Pinpoint the cell where the given text exists, returning its [x, y] midpoint coordinate. 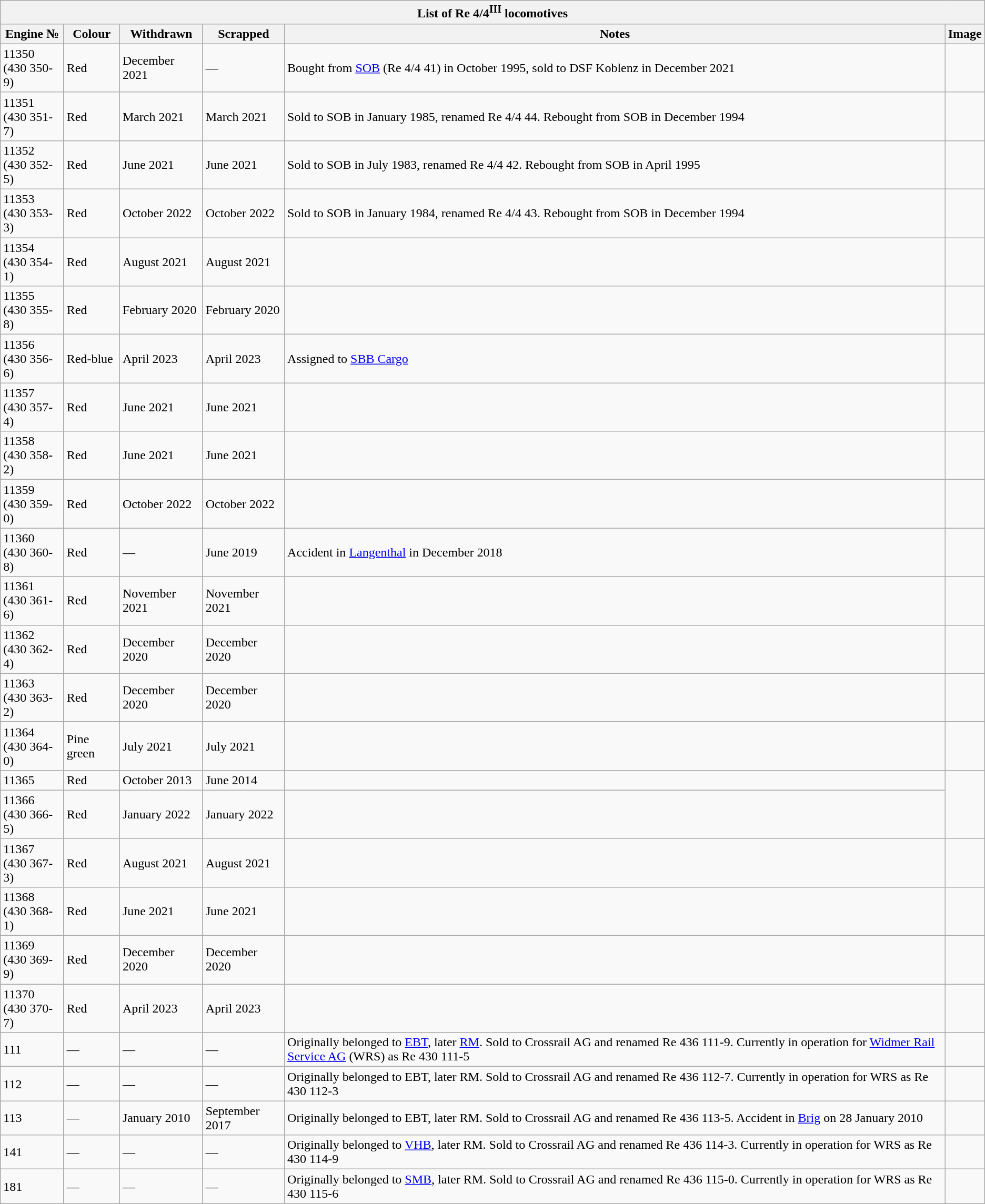
Scrapped [243, 34]
September 2017 [243, 1118]
Assigned to SBB Cargo [615, 359]
11370(430 370-7) [32, 1008]
181 [32, 1187]
11355(430 355-8) [32, 310]
Image [965, 34]
Red-blue [92, 359]
Originally belonged to VHB, later RM. Sold to Crossrail AG and renamed Re 436 114-3. Currently in operation for WRS as Re 430 114-9 [615, 1152]
11361(430 361-6) [32, 601]
Sold to SOB in July 1983, renamed Re 4/4 42. Rebought from SOB in April 1995 [615, 165]
112 [32, 1084]
11357(430 357-4) [32, 407]
141 [32, 1152]
11359(430 359-0) [32, 504]
June 2019 [243, 552]
Colour [92, 34]
Originally belonged to EBT, later RM. Sold to Crossrail AG and renamed Re 436 112-7. Currently in operation for WRS as Re 430 112-3 [615, 1084]
11365 [32, 780]
11351(430 351-7) [32, 116]
Notes [615, 34]
Originally belonged to EBT, later RM. Sold to Crossrail AG and renamed Re 436 113-5. Accident in Brig on 28 January 2010 [615, 1118]
January 2010 [161, 1118]
June 2014 [243, 780]
11354(430 354-1) [32, 262]
11356(430 356-6) [32, 359]
11369(430 369-9) [32, 960]
October 2013 [161, 780]
11363(430 363-2) [32, 697]
11350(430 350-9) [32, 68]
113 [32, 1118]
List of Re 4/4III locomotives [492, 13]
Sold to SOB in January 1984, renamed Re 4/4 43. Rebought from SOB in December 1994 [615, 214]
11368(430 368-1) [32, 911]
11364(430 364-0) [32, 746]
Withdrawn [161, 34]
11352(430 352-5) [32, 165]
December 2021 [161, 68]
11360(430 360-8) [32, 552]
111 [32, 1050]
11366(430 366-5) [32, 814]
11353(430 353-3) [32, 214]
Bought from SOB (Re 4/4 41) in October 1995, sold to DSF Koblenz in December 2021 [615, 68]
11358(430 358-2) [32, 456]
11362(430 362-4) [32, 649]
Pine green [92, 746]
Sold to SOB in January 1985, renamed Re 4/4 44. Rebought from SOB in December 1994 [615, 116]
11367(430 367-3) [32, 863]
Accident in Langenthal in December 2018 [615, 552]
Engine № [32, 34]
Originally belonged to SMB, later RM. Sold to Crossrail AG and renamed Re 436 115-0. Currently in operation for WRS as Re 430 115-6 [615, 1187]
